Identify which cell holds the provided text, then report its [X, Y] central coordinate. 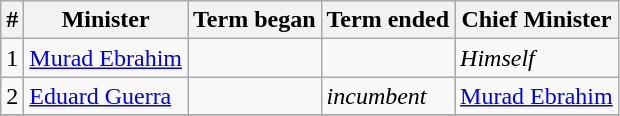
2 [12, 96]
Chief Minister [537, 20]
Eduard Guerra [106, 96]
Term ended [388, 20]
Himself [537, 58]
Term began [255, 20]
1 [12, 58]
Minister [106, 20]
incumbent [388, 96]
# [12, 20]
